Output the [X, Y] coordinate of the center of the cell containing the given text.  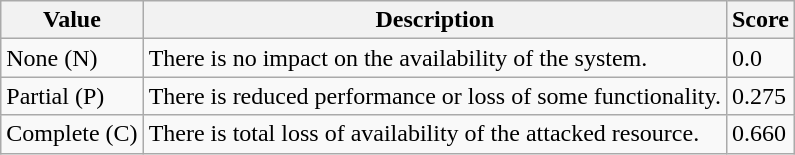
Score [760, 20]
Partial (P) [72, 96]
Complete (C) [72, 134]
There is total loss of availability of the attacked resource. [434, 134]
Value [72, 20]
There is no impact on the availability of the system. [434, 58]
0.275 [760, 96]
There is reduced performance or loss of some functionality. [434, 96]
0.0 [760, 58]
None (N) [72, 58]
0.660 [760, 134]
Description [434, 20]
